Find where the given text appears and provide that cell's center as [x, y] coordinate. 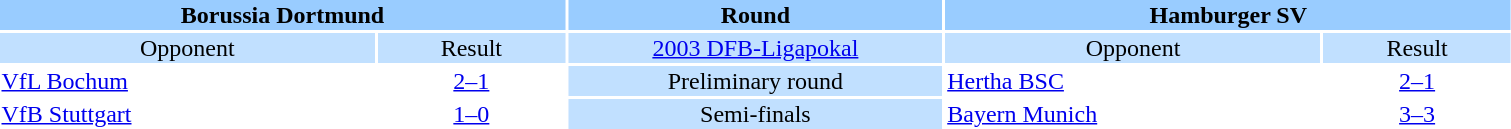
Bayern Munich [1134, 114]
Borussia Dortmund [282, 15]
Round [756, 15]
Semi-finals [756, 114]
Hertha BSC [1134, 81]
2003 DFB-Ligapokal [756, 48]
VfL Bochum [188, 81]
Preliminary round [756, 81]
Hamburger SV [1228, 15]
VfB Stuttgart [188, 114]
1–0 [472, 114]
3–3 [1416, 114]
